Return [x, y] of the center of cell containing provided text 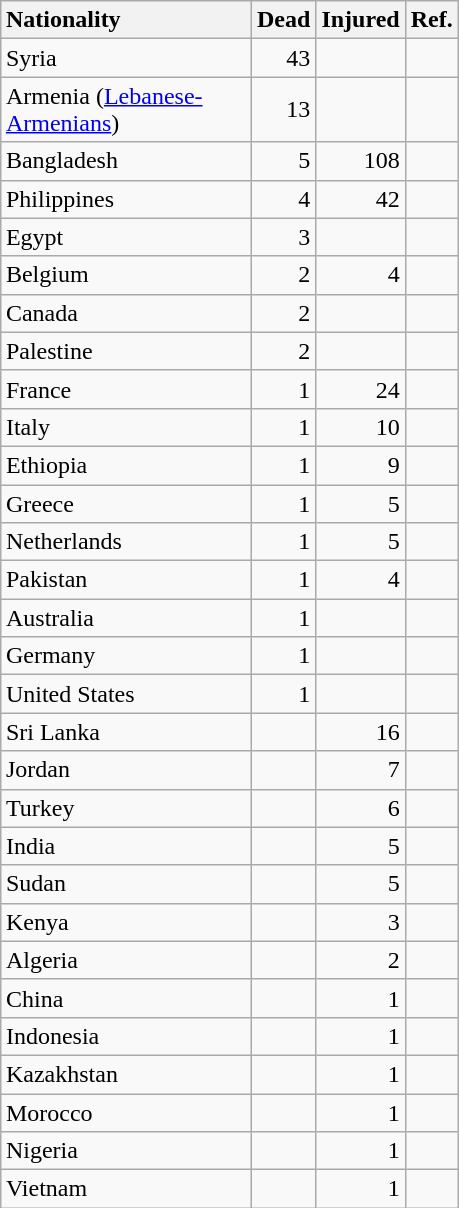
Armenia (Lebanese-Armenians) [126, 110]
Ethiopia [126, 465]
Belgium [126, 275]
24 [360, 389]
7 [360, 770]
Netherlands [126, 542]
Nationality [126, 20]
Egypt [126, 237]
Vietnam [126, 1189]
Sri Lanka [126, 732]
Injured [360, 20]
United States [126, 694]
10 [360, 427]
India [126, 846]
Philippines [126, 199]
42 [360, 199]
Turkey [126, 808]
13 [283, 110]
Australia [126, 618]
Pakistan [126, 580]
43 [283, 58]
Syria [126, 58]
9 [360, 465]
Morocco [126, 1113]
Bangladesh [126, 161]
6 [360, 808]
Germany [126, 656]
Nigeria [126, 1151]
Sudan [126, 884]
Kenya [126, 922]
Indonesia [126, 1036]
Palestine [126, 351]
Jordan [126, 770]
Dead [283, 20]
Canada [126, 313]
Kazakhstan [126, 1074]
16 [360, 732]
France [126, 389]
Italy [126, 427]
Greece [126, 503]
Algeria [126, 960]
108 [360, 161]
China [126, 998]
Ref. [432, 20]
